Return the (x, y) coordinate for the center point of the cell that contains the specified text.  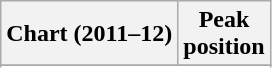
Chart (2011–12) (90, 34)
Peakposition (224, 34)
